Determine the [x, y] coordinate at the center of the cell enclosing the given text.  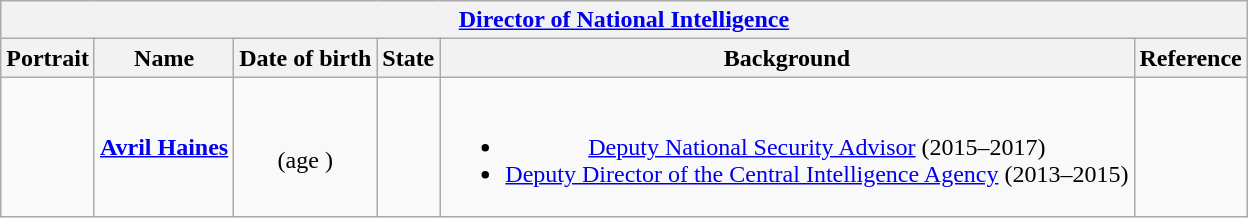
State [408, 58]
(age ) [306, 147]
Reference [1190, 58]
Avril Haines [164, 147]
Deputy National Security Advisor (2015–2017)Deputy Director of the Central Intelligence Agency (2013–2015) [787, 147]
Name [164, 58]
Date of birth [306, 58]
Background [787, 58]
Director of National Intelligence [624, 20]
Portrait [48, 58]
